Determine the (X, Y) coordinate at the center of the cell enclosing the given text.  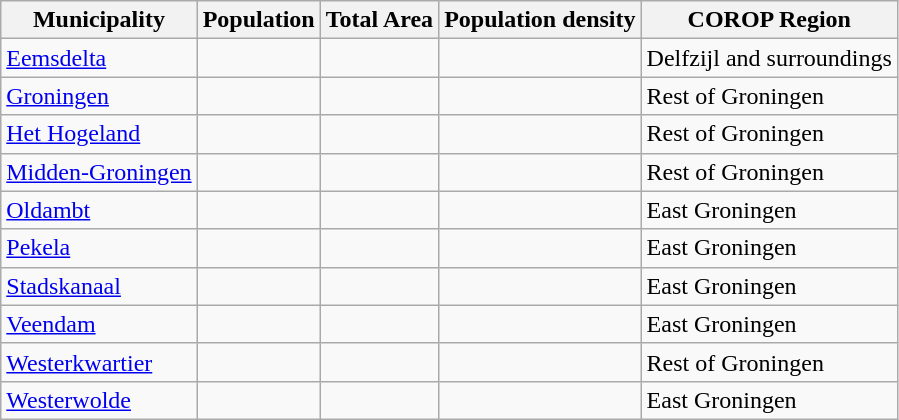
Municipality (99, 20)
COROP Region (769, 20)
Pekela (99, 248)
Groningen (99, 96)
Total Area (379, 20)
Westerkwartier (99, 362)
Delfzijl and surroundings (769, 58)
Population (258, 20)
Eemsdelta (99, 58)
Midden-Groningen (99, 172)
Oldambt (99, 210)
Veendam (99, 324)
Stadskanaal (99, 286)
Population density (540, 20)
Het Hogeland (99, 134)
Westerwolde (99, 400)
